Return [x, y] of the center of cell containing provided text 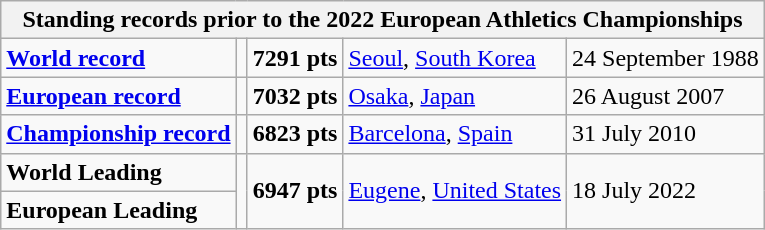
Eugene, United States [455, 191]
Osaka, Japan [455, 96]
Championship record [118, 134]
World Leading [118, 172]
18 July 2022 [666, 191]
7032 pts [295, 96]
European Leading [118, 210]
26 August 2007 [666, 96]
6947 pts [295, 191]
World record [118, 58]
Barcelona, Spain [455, 134]
Standing records prior to the 2022 European Athletics Championships [383, 20]
24 September 1988 [666, 58]
European record [118, 96]
Seoul, South Korea [455, 58]
7291 pts [295, 58]
6823 pts [295, 134]
31 July 2010 [666, 134]
